Pinpoint the cell where the given text exists, returning its [x, y] midpoint coordinate. 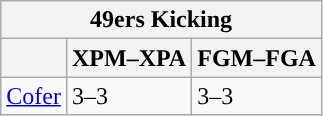
XPM–XPA [128, 58]
Cofer [34, 96]
49ers Kicking [162, 20]
FGM–FGA [257, 58]
